For the text-containing cell, return its midpoint in [x, y] coordinate format. 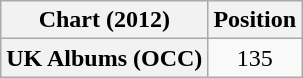
Chart (2012) [104, 20]
UK Albums (OCC) [104, 58]
135 [255, 58]
Position [255, 20]
